Return [x, y] of the center of cell containing provided text 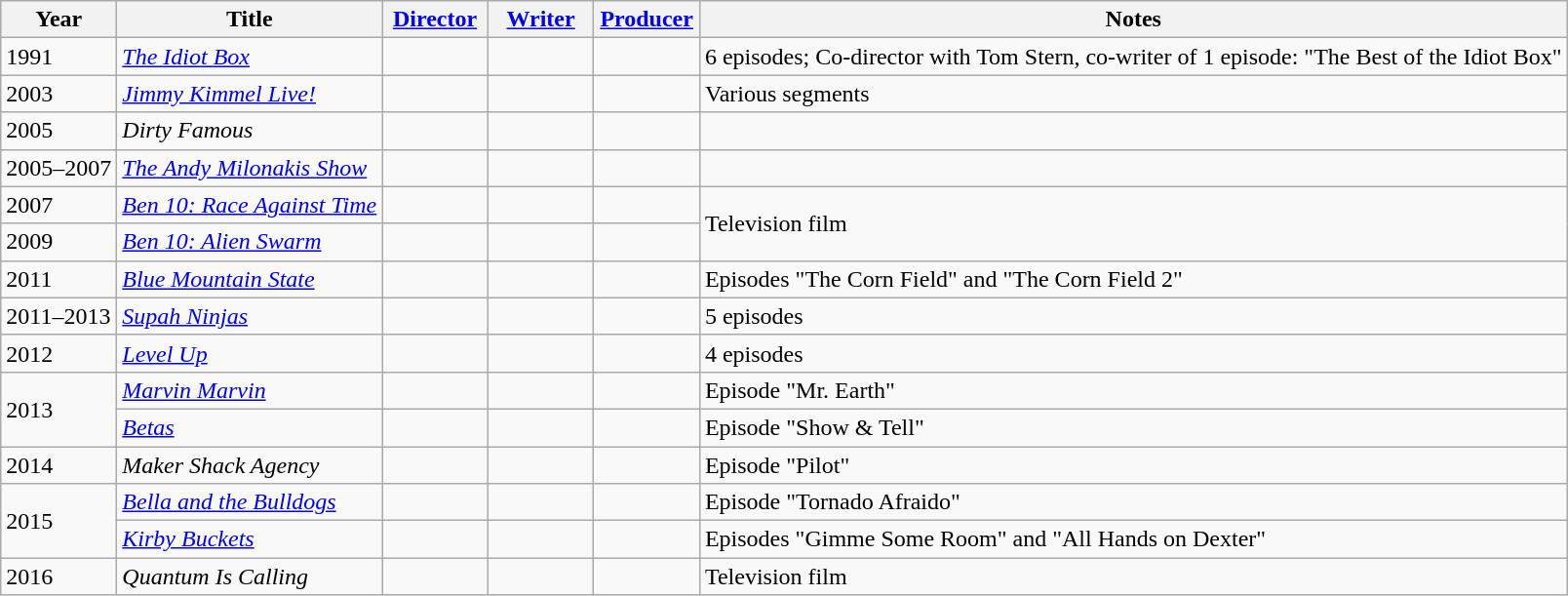
2011 [59, 279]
2005 [59, 131]
4 episodes [1133, 353]
5 episodes [1133, 316]
Title [250, 20]
Quantum Is Calling [250, 576]
6 episodes; Co-director with Tom Stern, co-writer of 1 episode: "The Best of the Idiot Box" [1133, 57]
Kirby Buckets [250, 539]
2015 [59, 521]
Bella and the Bulldogs [250, 502]
2012 [59, 353]
Episodes "The Corn Field" and "The Corn Field 2" [1133, 279]
Maker Shack Agency [250, 465]
Various segments [1133, 94]
Supah Ninjas [250, 316]
2007 [59, 205]
1991 [59, 57]
The Andy Milonakis Show [250, 168]
Ben 10: Alien Swarm [250, 242]
Betas [250, 427]
Director [435, 20]
Year [59, 20]
2011–2013 [59, 316]
Jimmy Kimmel Live! [250, 94]
2014 [59, 465]
The Idiot Box [250, 57]
Ben 10: Race Against Time [250, 205]
Blue Mountain State [250, 279]
Notes [1133, 20]
Episodes "Gimme Some Room" and "All Hands on Dexter" [1133, 539]
2013 [59, 409]
2009 [59, 242]
Dirty Famous [250, 131]
Level Up [250, 353]
2016 [59, 576]
Producer [647, 20]
Episode "Pilot" [1133, 465]
2005–2007 [59, 168]
Episode "Tornado Afraido" [1133, 502]
Episode "Mr. Earth" [1133, 390]
Episode "Show & Tell" [1133, 427]
2003 [59, 94]
Writer [540, 20]
Marvin Marvin [250, 390]
